Output the (X, Y) coordinate of the center of the cell containing the given text.  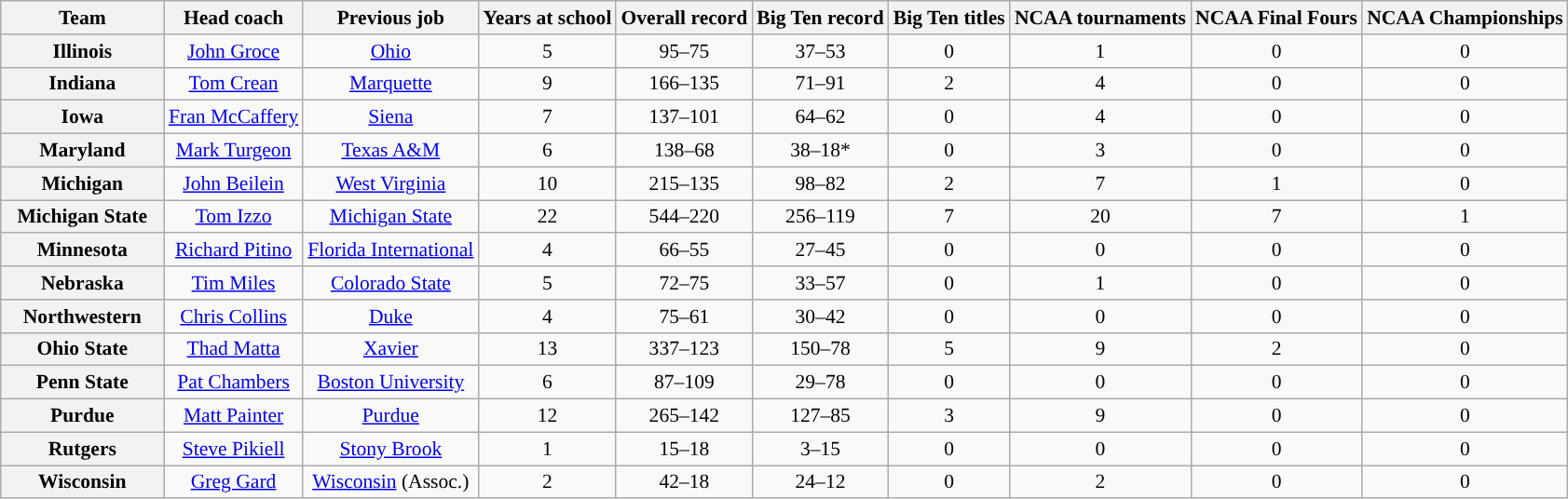
Mark Turgeon (233, 151)
Chris Collins (233, 317)
10 (547, 183)
22 (547, 217)
Tom Crean (233, 84)
Duke (390, 317)
33–57 (820, 283)
137–101 (684, 117)
Big Ten titles (949, 18)
Maryland (82, 151)
Michigan (82, 183)
98–82 (820, 183)
42–18 (684, 482)
95–75 (684, 51)
Matt Painter (233, 416)
Illinois (82, 51)
Marquette (390, 84)
Wisconsin (Assoc.) (390, 482)
265–142 (684, 416)
30–42 (820, 317)
NCAA tournaments (1100, 18)
Ohio State (82, 349)
Tim Miles (233, 283)
NCAA Final Fours (1276, 18)
Wisconsin (82, 482)
Steve Pikiell (233, 449)
Iowa (82, 117)
Indiana (82, 84)
87–109 (684, 383)
Big Ten record (820, 18)
Pat Chambers (233, 383)
Overall record (684, 18)
NCAA Championships (1465, 18)
15–18 (684, 449)
12 (547, 416)
Siena (390, 117)
Thad Matta (233, 349)
13 (547, 349)
Tom Izzo (233, 217)
75–61 (684, 317)
3–15 (820, 449)
138–68 (684, 151)
Xavier (390, 349)
Penn State (82, 383)
71–91 (820, 84)
Nebraska (82, 283)
256–119 (820, 217)
24–12 (820, 482)
Rutgers (82, 449)
Team (82, 18)
27–45 (820, 250)
Texas A&M (390, 151)
127–85 (820, 416)
64–62 (820, 117)
Colorado State (390, 283)
38–18* (820, 151)
215–135 (684, 183)
John Beilein (233, 183)
29–78 (820, 383)
337–123 (684, 349)
72–75 (684, 283)
66–55 (684, 250)
Northwestern (82, 317)
John Groce (233, 51)
Greg Gard (233, 482)
Fran McCaffery (233, 117)
Minnesota (82, 250)
Florida International (390, 250)
Previous job (390, 18)
166–135 (684, 84)
150–78 (820, 349)
Stony Brook (390, 449)
37–53 (820, 51)
Boston University (390, 383)
544–220 (684, 217)
Ohio (390, 51)
Years at school (547, 18)
Head coach (233, 18)
Richard Pitino (233, 250)
West Virginia (390, 183)
20 (1100, 217)
